For the text-containing cell, return its midpoint in [x, y] coordinate format. 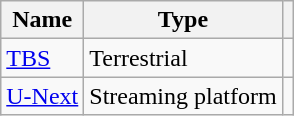
Name [42, 20]
TBS [42, 58]
Streaming platform [183, 96]
U-Next [42, 96]
Type [183, 20]
Terrestrial [183, 58]
